Detect which cell encompasses the target text, then output its [x, y] center coordinate. 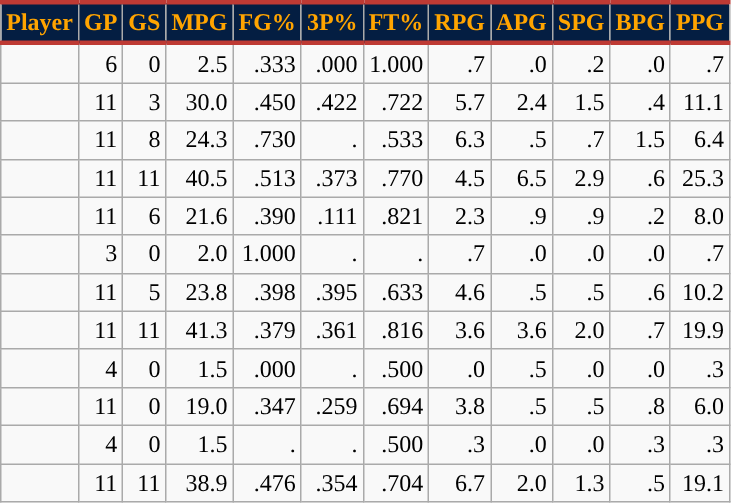
19.9 [700, 330]
6.7 [460, 483]
6.0 [700, 406]
FG% [267, 22]
.259 [332, 406]
.395 [332, 292]
.513 [267, 178]
.8 [640, 406]
SPG [581, 22]
.373 [332, 178]
.704 [396, 483]
2.9 [581, 178]
Player [40, 22]
30.0 [200, 102]
5.7 [460, 102]
.770 [396, 178]
RPG [460, 22]
FT% [396, 22]
GS [144, 22]
8.0 [700, 216]
1.3 [581, 483]
24.3 [200, 140]
.694 [396, 406]
38.9 [200, 483]
.354 [332, 483]
.533 [396, 140]
.422 [332, 102]
40.5 [200, 178]
11.1 [700, 102]
.821 [396, 216]
.398 [267, 292]
.4 [640, 102]
21.6 [200, 216]
2.4 [522, 102]
2.5 [200, 63]
6.5 [522, 178]
.333 [267, 63]
2.3 [460, 216]
PPG [700, 22]
5 [144, 292]
23.8 [200, 292]
25.3 [700, 178]
.722 [396, 102]
8 [144, 140]
10.2 [700, 292]
4.6 [460, 292]
.390 [267, 216]
.816 [396, 330]
3.8 [460, 406]
.111 [332, 216]
BPG [640, 22]
.730 [267, 140]
.379 [267, 330]
19.1 [700, 483]
.633 [396, 292]
.361 [332, 330]
3P% [332, 22]
APG [522, 22]
GP [100, 22]
.476 [267, 483]
MPG [200, 22]
41.3 [200, 330]
.347 [267, 406]
6.3 [460, 140]
6.4 [700, 140]
.450 [267, 102]
19.0 [200, 406]
4.5 [460, 178]
